Pinpoint the cell where the given text exists, returning its (x, y) midpoint coordinate. 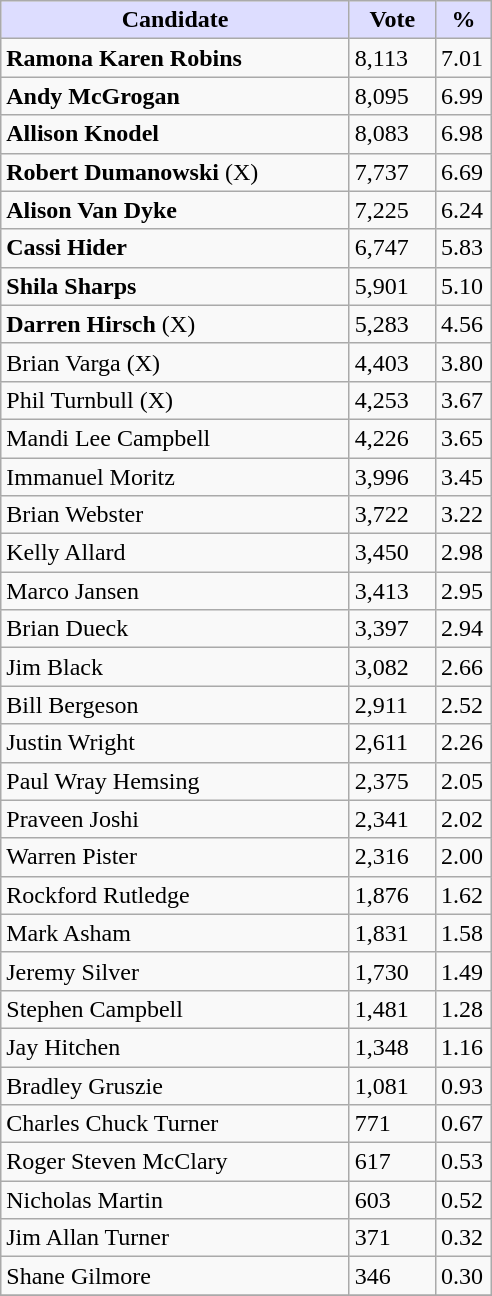
346 (392, 1276)
1,831 (392, 933)
2.66 (463, 667)
Jay Hitchen (176, 1047)
Shila Sharps (176, 286)
Brian Varga (X) (176, 362)
3,722 (392, 515)
Mandi Lee Campbell (176, 438)
3,996 (392, 477)
Robert Dumanowski (X) (176, 172)
5,901 (392, 286)
0.67 (463, 1124)
Marco Jansen (176, 591)
6.99 (463, 96)
2,375 (392, 781)
Cassi Hider (176, 248)
Brian Webster (176, 515)
3.67 (463, 400)
7,737 (392, 172)
Phil Turnbull (X) (176, 400)
2,341 (392, 819)
1.58 (463, 933)
2.94 (463, 629)
3.45 (463, 477)
1,876 (392, 895)
Immanuel Moritz (176, 477)
2,316 (392, 857)
1.28 (463, 1009)
3.22 (463, 515)
771 (392, 1124)
Charles Chuck Turner (176, 1124)
Bradley Gruszie (176, 1085)
Kelly Allard (176, 553)
Praveen Joshi (176, 819)
Bill Bergeson (176, 705)
Rockford Rutledge (176, 895)
Justin Wright (176, 743)
617 (392, 1162)
Darren Hirsch (X) (176, 324)
6,747 (392, 248)
8,083 (392, 134)
Jim Allan Turner (176, 1238)
4.56 (463, 324)
2.00 (463, 857)
2,911 (392, 705)
Vote (392, 20)
1,348 (392, 1047)
0.53 (463, 1162)
3,082 (392, 667)
3.65 (463, 438)
6.24 (463, 210)
Shane Gilmore (176, 1276)
2.02 (463, 819)
371 (392, 1238)
603 (392, 1200)
Paul Wray Hemsing (176, 781)
8,113 (392, 58)
7.01 (463, 58)
Brian Dueck (176, 629)
Alison Van Dyke (176, 210)
3,413 (392, 591)
2.26 (463, 743)
5,283 (392, 324)
3,397 (392, 629)
3,450 (392, 553)
2.05 (463, 781)
2.95 (463, 591)
0.93 (463, 1085)
Nicholas Martin (176, 1200)
1.49 (463, 971)
3.80 (463, 362)
0.32 (463, 1238)
Mark Asham (176, 933)
Allison Knodel (176, 134)
Jim Black (176, 667)
6.69 (463, 172)
Ramona Karen Robins (176, 58)
0.52 (463, 1200)
1.16 (463, 1047)
1,730 (392, 971)
5.10 (463, 286)
Candidate (176, 20)
7,225 (392, 210)
4,253 (392, 400)
2.52 (463, 705)
1.62 (463, 895)
8,095 (392, 96)
0.30 (463, 1276)
2,611 (392, 743)
Warren Pister (176, 857)
1,081 (392, 1085)
5.83 (463, 248)
% (463, 20)
6.98 (463, 134)
2.98 (463, 553)
Roger Steven McClary (176, 1162)
1,481 (392, 1009)
Jeremy Silver (176, 971)
4,403 (392, 362)
Stephen Campbell (176, 1009)
Andy McGrogan (176, 96)
4,226 (392, 438)
